Locate the cell with the specified text and output its [X, Y] center coordinate. 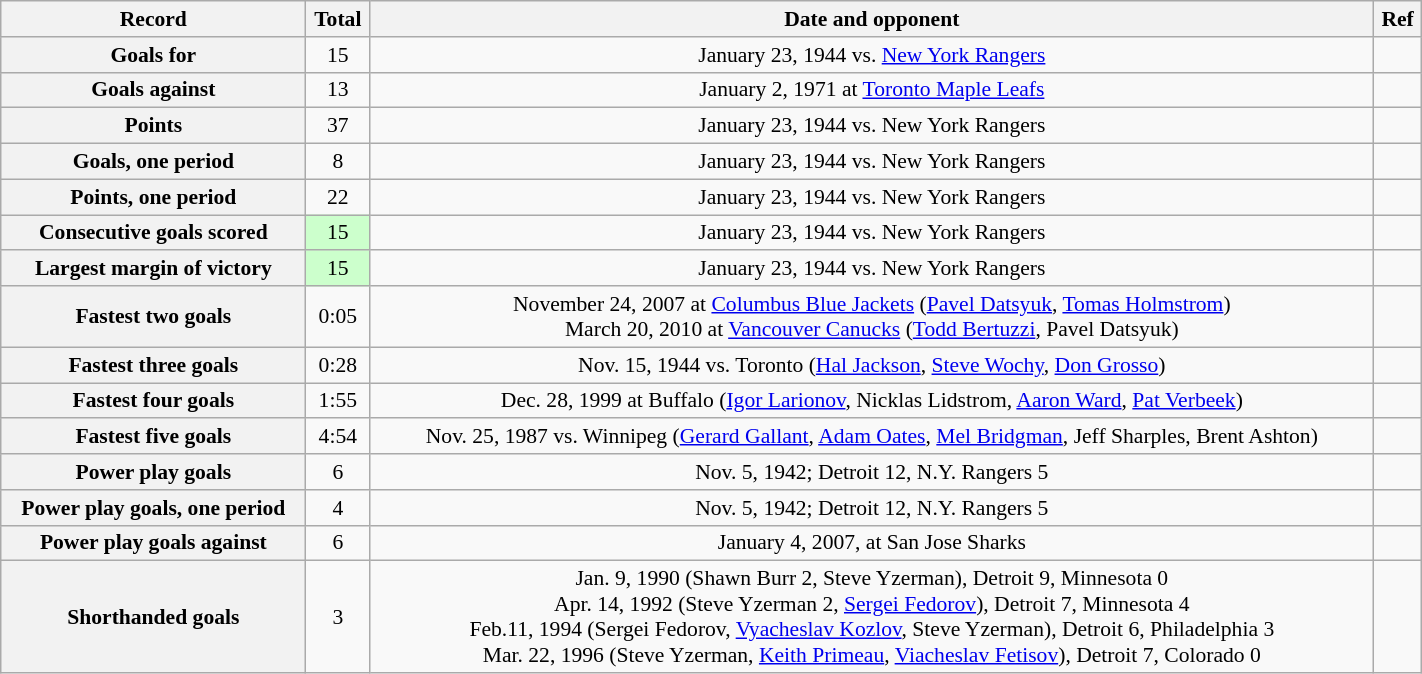
Fastest four goals [154, 401]
January 2, 1971 at Toronto Maple Leafs [872, 90]
Fastest two goals [154, 316]
Goals, one period [154, 162]
0:05 [338, 316]
3 [338, 617]
Points, one period [154, 197]
Power play goals against [154, 543]
4:54 [338, 437]
Largest margin of victory [154, 269]
Fastest three goals [154, 365]
37 [338, 126]
13 [338, 90]
Power play goals [154, 472]
Fastest five goals [154, 437]
Nov. 15, 1944 vs. Toronto (Hal Jackson, Steve Wochy, Don Grosso) [872, 365]
Total [338, 19]
Goals against [154, 90]
November 24, 2007 at Columbus Blue Jackets (Pavel Datsyuk, Tomas Holmstrom)March 20, 2010 at Vancouver Canucks (Todd Bertuzzi, Pavel Datsyuk) [872, 316]
Dec. 28, 1999 at Buffalo (Igor Larionov, Nicklas Lidstrom, Aaron Ward, Pat Verbeek) [872, 401]
22 [338, 197]
January 4, 2007, at San Jose Sharks [872, 543]
Goals for [154, 55]
Date and opponent [872, 19]
Power play goals, one period [154, 508]
0:28 [338, 365]
Shorthanded goals [154, 617]
Record [154, 19]
Consecutive goals scored [154, 233]
Points [154, 126]
4 [338, 508]
8 [338, 162]
Ref [1398, 19]
Nov. 25, 1987 vs. Winnipeg (Gerard Gallant, Adam Oates, Mel Bridgman, Jeff Sharples, Brent Ashton) [872, 437]
1:55 [338, 401]
